Extract the [x, y] coordinate from the center of the cell holding the provided text.  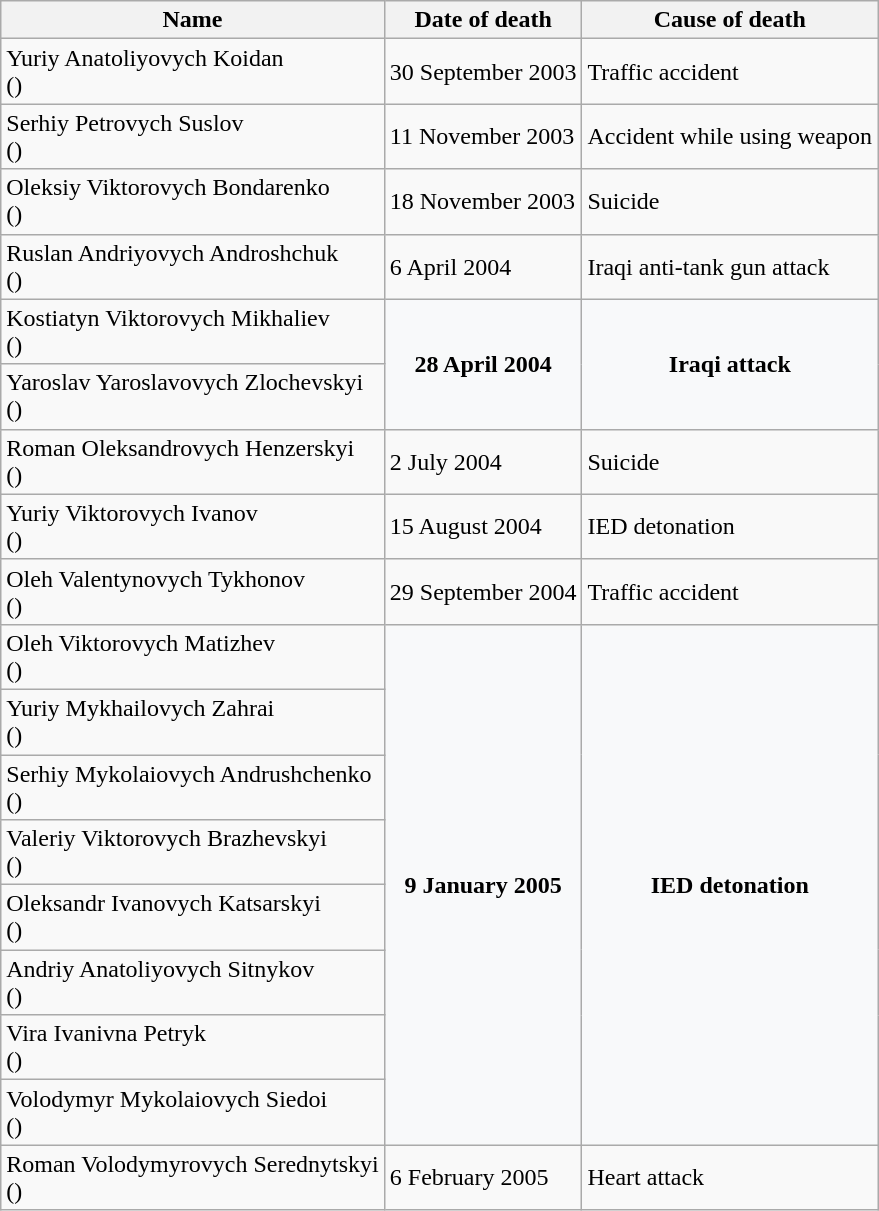
Yuriy Anatoliyovych Koidan() [193, 72]
15 August 2004 [483, 526]
Iraqi attack [730, 364]
Accident while using weapon [730, 136]
Cause of death [730, 20]
18 November 2003 [483, 202]
Andriy Anatoliyovych Sitnykov() [193, 982]
Valeriy Viktorovych Brazhevskyi() [193, 852]
6 February 2005 [483, 1178]
9 January 2005 [483, 884]
6 April 2004 [483, 266]
30 September 2003 [483, 72]
11 November 2003 [483, 136]
29 September 2004 [483, 592]
Oleksiy Viktorovych Bondarenko() [193, 202]
Roman Oleksandrovych Henzerskyi() [193, 462]
Vira Ivanivna Petryk() [193, 1048]
Volodymyr Mykolaiovych Siedoi() [193, 1112]
Name [193, 20]
Iraqi anti-tank gun attack [730, 266]
Heart attack [730, 1178]
Serhiy Mykolaiovych Andrushchenko() [193, 786]
Roman Volodymyrovych Serednytskyi() [193, 1178]
Date of death [483, 20]
Oleksandr Ivanovych Katsarskyi() [193, 918]
Kostiatyn Viktorovych Mikhaliev() [193, 332]
Oleh Viktorovych Matizhev() [193, 656]
Yuriy Mykhailovych Zahrai() [193, 722]
28 April 2004 [483, 364]
Yuriy Viktorovych Ivanov() [193, 526]
Oleh Valentynovych Tykhonov() [193, 592]
Serhiy Petrovych Suslov() [193, 136]
Yaroslav Yaroslavovych Zlochevskyi() [193, 396]
Ruslan Andriyovych Androshchuk() [193, 266]
2 July 2004 [483, 462]
